Provide the (x, y) coordinate of the cell's center where the given text is located.  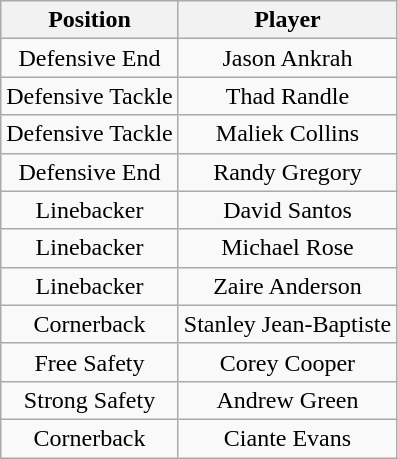
Player (287, 20)
Thad Randle (287, 96)
Michael Rose (287, 248)
David Santos (287, 210)
Randy Gregory (287, 172)
Andrew Green (287, 400)
Free Safety (90, 362)
Zaire Anderson (287, 286)
Corey Cooper (287, 362)
Position (90, 20)
Ciante Evans (287, 438)
Strong Safety (90, 400)
Stanley Jean-Baptiste (287, 324)
Jason Ankrah (287, 58)
Maliek Collins (287, 134)
